Locate the cell with the specified text and output its [X, Y] center coordinate. 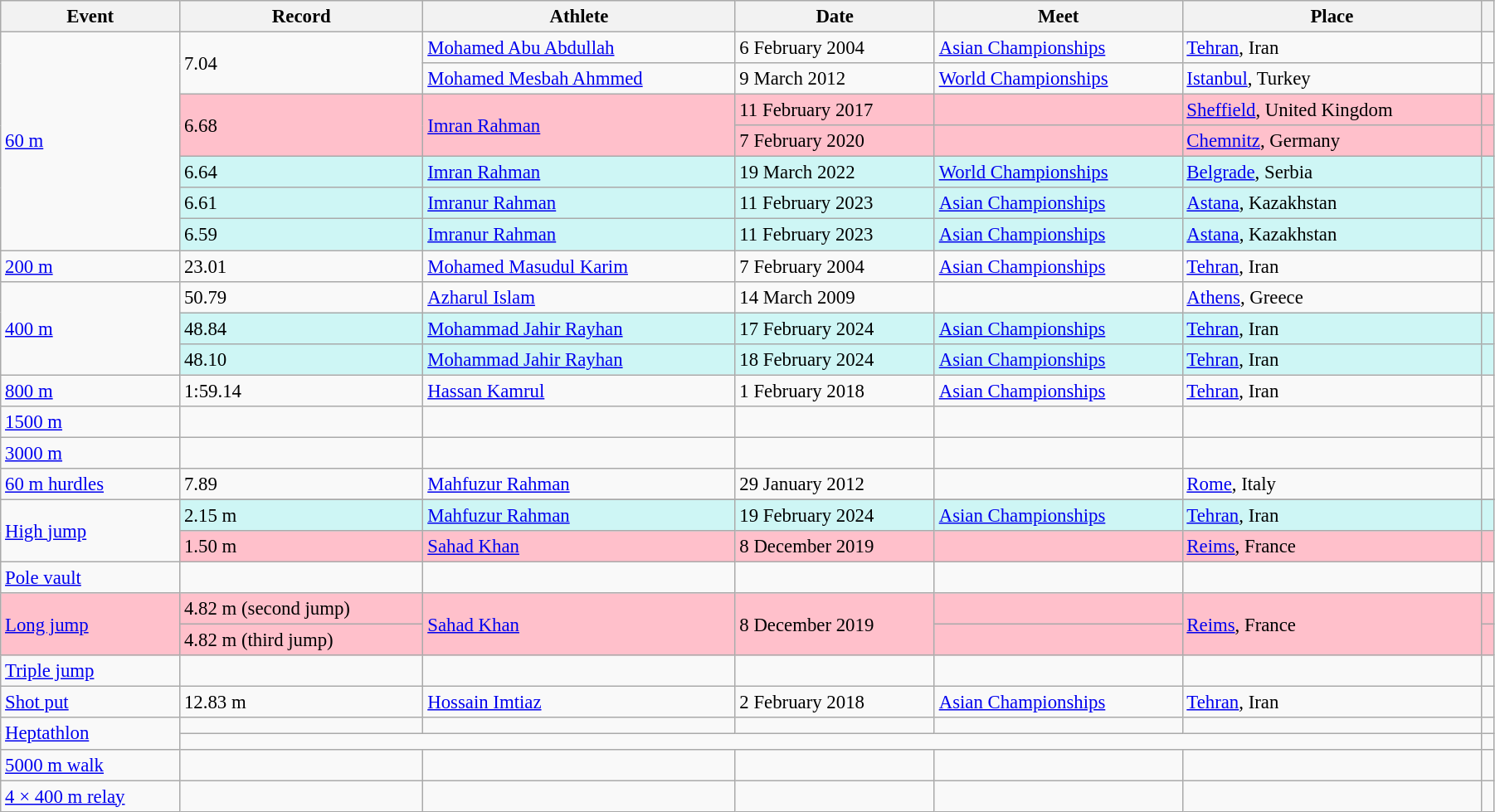
400 m [90, 328]
3000 m [90, 453]
Pole vault [90, 578]
Place [1332, 17]
Belgrade, Serbia [1332, 173]
Mohamed Mesbah Ahmmed [579, 79]
11 February 2017 [835, 110]
1 February 2018 [835, 391]
29 January 2012 [835, 484]
Shot put [90, 703]
1:59.14 [302, 391]
Hassan Kamrul [579, 391]
48.84 [302, 328]
9 March 2012 [835, 79]
14 March 2009 [835, 297]
6.64 [302, 173]
7.04 [302, 63]
7 February 2020 [835, 141]
Istanbul, Turkey [1332, 79]
60 m [90, 141]
Heptathlon [90, 734]
19 March 2022 [835, 173]
6.61 [302, 203]
Record [302, 17]
1500 m [90, 422]
17 February 2024 [835, 328]
18 February 2024 [835, 359]
Sheffield, United Kingdom [1332, 110]
1.50 m [302, 547]
7 February 2004 [835, 266]
Athens, Greece [1332, 297]
Meet [1059, 17]
4.82 m (second jump) [302, 609]
High jump [90, 531]
6.59 [302, 235]
Chemnitz, Germany [1332, 141]
50.79 [302, 297]
2 February 2018 [835, 703]
200 m [90, 266]
Long jump [90, 624]
800 m [90, 391]
5000 m walk [90, 765]
Azharul Islam [579, 297]
Rome, Italy [1332, 484]
6 February 2004 [835, 48]
Triple jump [90, 671]
Athlete [579, 17]
Mohamed Abu Abdullah [579, 48]
Mohamed Masudul Karim [579, 266]
6.68 [302, 126]
7.89 [302, 484]
60 m hurdles [90, 484]
2.15 m [302, 515]
12.83 m [302, 703]
Date [835, 17]
19 February 2024 [835, 515]
4 × 400 m relay [90, 796]
Event [90, 17]
Hossain Imtiaz [579, 703]
4.82 m (third jump) [302, 640]
23.01 [302, 266]
48.10 [302, 359]
